Extract the (X, Y) coordinate from the center of the cell holding the provided text.  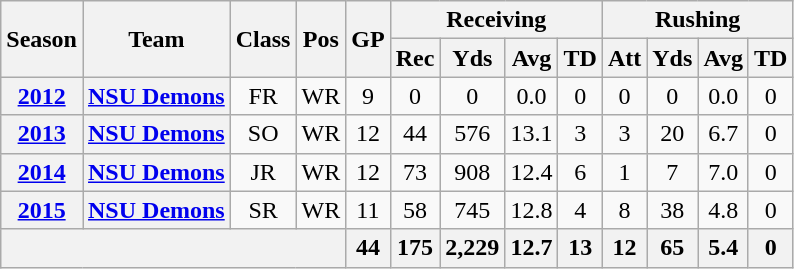
Rushing (698, 20)
6 (580, 172)
2015 (42, 210)
58 (415, 210)
11 (368, 210)
7 (672, 172)
4.8 (724, 210)
Receiving (496, 20)
8 (624, 210)
6.7 (724, 134)
2014 (42, 172)
12.8 (532, 210)
Class (263, 39)
38 (672, 210)
1 (624, 172)
13.1 (532, 134)
Rec (415, 58)
12.4 (532, 172)
Season (42, 39)
GP (368, 39)
576 (472, 134)
20 (672, 134)
SR (263, 210)
7.0 (724, 172)
2012 (42, 96)
13 (580, 248)
SO (263, 134)
FR (263, 96)
73 (415, 172)
2013 (42, 134)
65 (672, 248)
908 (472, 172)
4 (580, 210)
Pos (321, 39)
9 (368, 96)
12.7 (532, 248)
175 (415, 248)
JR (263, 172)
Team (156, 39)
5.4 (724, 248)
2,229 (472, 248)
745 (472, 210)
Att (624, 58)
